Scan for the cell matching the given text and deliver its [X, Y] coordinate at center. 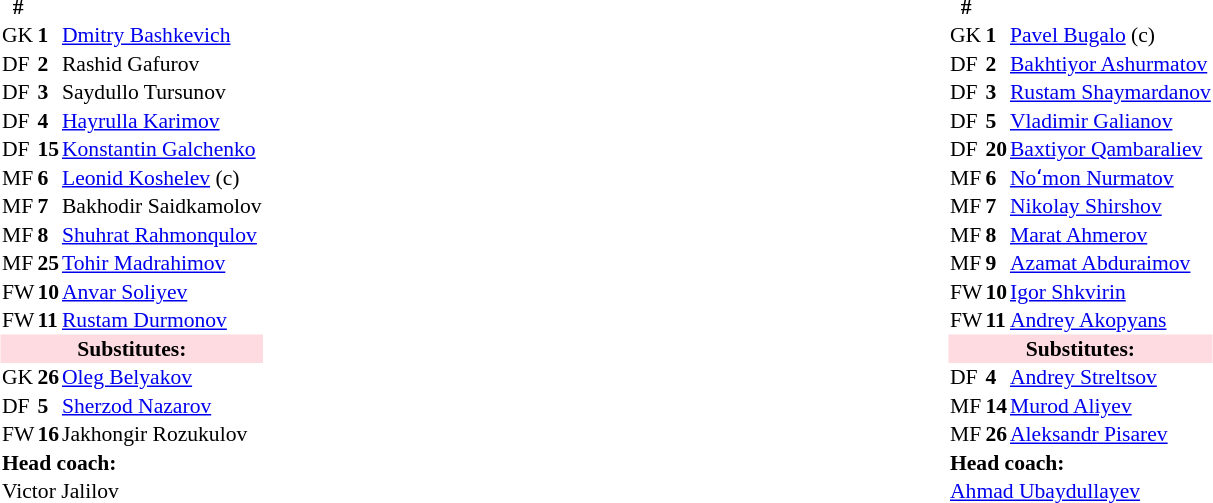
Andrey Streltsov [1110, 377]
Bakhodir Saidkamolov [162, 206]
Anvar Soliyev [162, 292]
Leonid Koshelev (c) [162, 178]
Azamat Abduraimov [1110, 263]
Vladimir Galianov [1110, 120]
9 [996, 263]
Nikolay Shirshov [1110, 206]
Aleksandr Pisarev [1110, 434]
Marat Ahmerov [1110, 234]
Andrey Akopyans [1110, 320]
Rashid Gafurov [162, 64]
Dmitry Bashkevich [162, 35]
16 [48, 434]
15 [48, 149]
Jakhongir Rozukulov [162, 434]
Noʻmon Nurmatov [1110, 178]
20 [996, 149]
Pavel Bugalo (c) [1110, 35]
Murod Aliyev [1110, 406]
Hayrulla Karimov [162, 120]
Rustam Shaymardanov [1110, 92]
14 [996, 406]
Saydullo Tursunov [162, 92]
Igor Shkvirin [1110, 292]
Baxtiyor Qambaraliev [1110, 149]
Oleg Belyakov [162, 377]
25 [48, 263]
Bakhtiyor Ashurmatov [1110, 64]
Konstantin Galchenko [162, 149]
Tohir Madrahimov [162, 263]
Shuhrat Rahmonqulov [162, 234]
Sherzod Nazarov [162, 406]
Rustam Durmonov [162, 320]
